Extract the [X, Y] coordinate from the center of the cell holding the provided text.  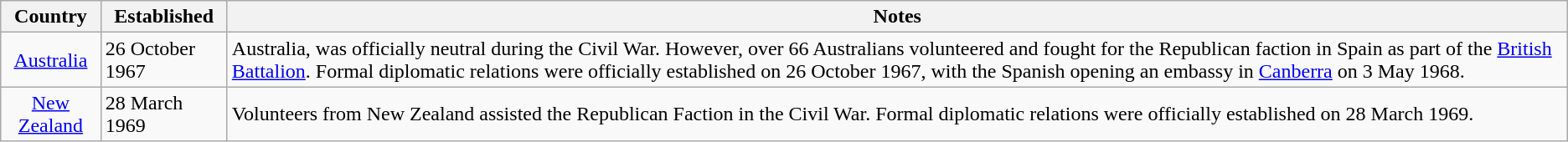
New Zealand [50, 114]
Country [50, 17]
Notes [897, 17]
Australia [50, 60]
26 October 1967 [164, 60]
Established [164, 17]
28 March 1969 [164, 114]
